Search for the cell housing the specified text and yield its (x, y) center coordinate. 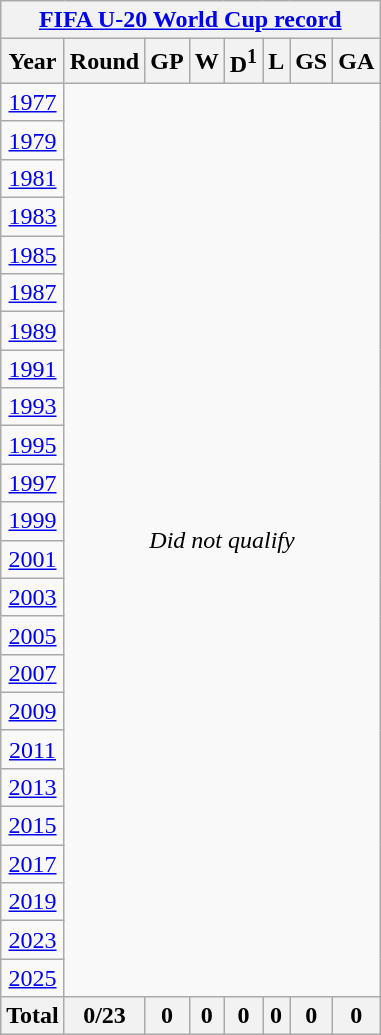
2001 (33, 559)
2023 (33, 940)
1983 (33, 217)
1995 (33, 445)
D1 (243, 62)
0/23 (104, 1016)
FIFA U-20 World Cup record (190, 20)
2019 (33, 902)
1999 (33, 521)
2007 (33, 673)
1997 (33, 483)
1987 (33, 293)
2015 (33, 826)
1991 (33, 369)
Total (33, 1016)
1977 (33, 102)
Did not qualify (222, 540)
GS (312, 62)
GA (356, 62)
2009 (33, 711)
GP (167, 62)
Year (33, 62)
Round (104, 62)
1979 (33, 140)
2013 (33, 787)
1993 (33, 407)
L (276, 62)
2017 (33, 864)
1989 (33, 331)
2011 (33, 749)
W (206, 62)
1981 (33, 178)
2003 (33, 597)
2005 (33, 635)
2025 (33, 978)
1985 (33, 255)
